Output the [x, y] coordinate of the center of the cell containing the given text.  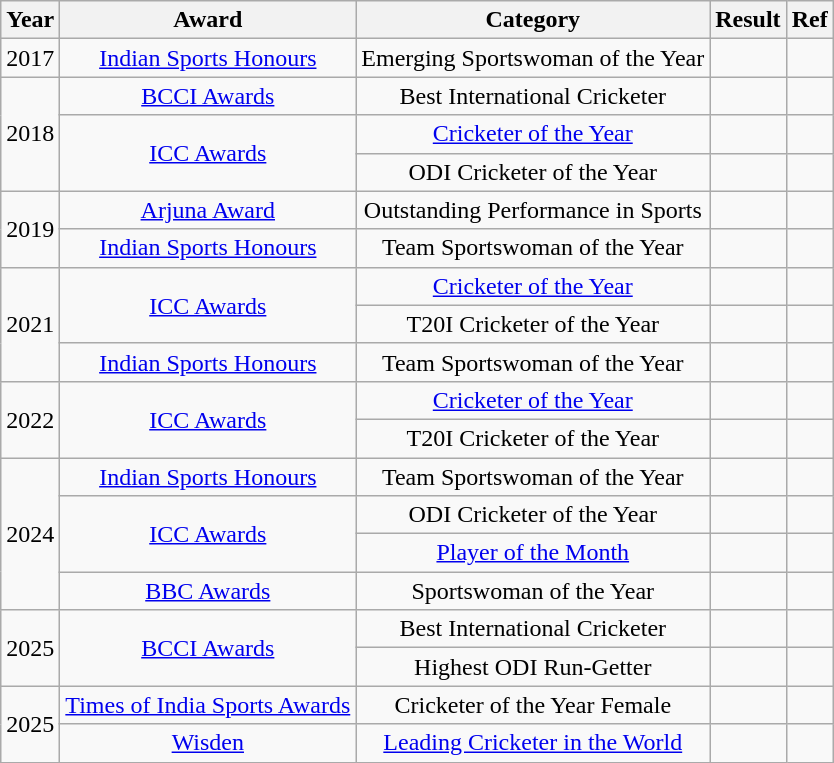
Ref [810, 20]
2022 [30, 419]
Wisden [208, 743]
BBC Awards [208, 591]
2024 [30, 534]
Player of the Month [533, 553]
Result [748, 20]
Sportswoman of the Year [533, 591]
2018 [30, 134]
2017 [30, 58]
2021 [30, 324]
Cricketer of the Year Female [533, 705]
Outstanding Performance in Sports [533, 210]
Award [208, 20]
Arjuna Award [208, 210]
Emerging Sportswoman of the Year [533, 58]
Highest ODI Run-Getter [533, 667]
Times of India Sports Awards [208, 705]
Category [533, 20]
Leading Cricketer in the World [533, 743]
2019 [30, 229]
Year [30, 20]
